Return (x, y) of the center of cell containing provided text 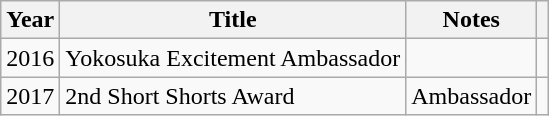
Yokosuka Excitement Ambassador (233, 58)
2nd Short Shorts Award (233, 96)
Notes (472, 20)
Title (233, 20)
2017 (30, 96)
Year (30, 20)
2016 (30, 58)
Ambassador (472, 96)
